From the cell containing the given text, extract its center point as [x, y] coordinate. 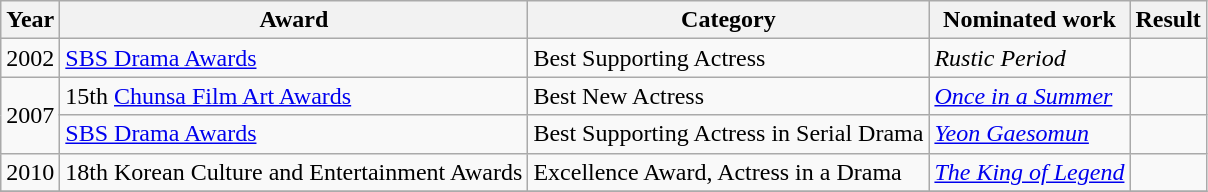
Year [30, 20]
Best Supporting Actress [728, 58]
Award [294, 20]
18th Korean Culture and Entertainment Awards [294, 172]
Yeon Gaesomun [1030, 134]
15th Chunsa Film Art Awards [294, 96]
2007 [30, 115]
Excellence Award, Actress in a Drama [728, 172]
Once in a Summer [1030, 96]
Rustic Period [1030, 58]
Best New Actress [728, 96]
Category [728, 20]
2002 [30, 58]
Best Supporting Actress in Serial Drama [728, 134]
Nominated work [1030, 20]
2010 [30, 172]
The King of Legend [1030, 172]
Result [1168, 20]
